Return the (x, y) coordinate for the center point of the cell that contains the specified text.  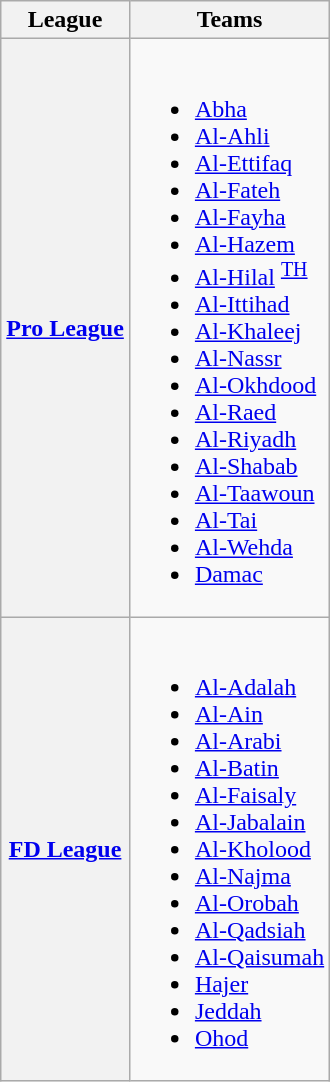
AbhaAl-AhliAl-EttifaqAl-FatehAl-FayhaAl-HazemAl-Hilal THAl-IttihadAl-KhaleejAl-NassrAl-OkhdoodAl-RaedAl-RiyadhAl-ShababAl-TaawounAl-TaiAl-WehdaDamac (229, 328)
Teams (229, 20)
Al-AdalahAl-AinAl-ArabiAl-BatinAl-FaisalyAl-JabalainAl-KholoodAl-NajmaAl-OrobahAl-QadsiahAl-QaisumahHajerJeddahOhod (229, 849)
League (66, 20)
FD League (66, 849)
Pro League (66, 328)
